Pinpoint the cell where the given text exists, returning its [x, y] midpoint coordinate. 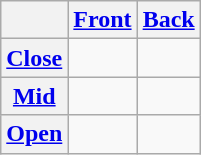
Close [34, 58]
Open [34, 134]
Front [102, 20]
Back [168, 20]
Mid [34, 96]
